Identify which cell holds the provided text, then report its (X, Y) central coordinate. 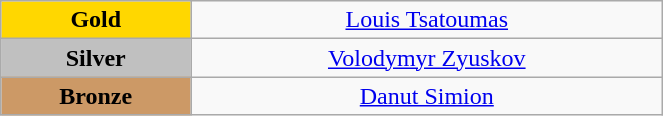
Silver (96, 58)
Gold (96, 20)
Danut Simion (427, 96)
Louis Tsatoumas (427, 20)
Volodymyr Zyuskov (427, 58)
Bronze (96, 96)
